Provide the (X, Y) coordinate of the cell's center where the given text is located.  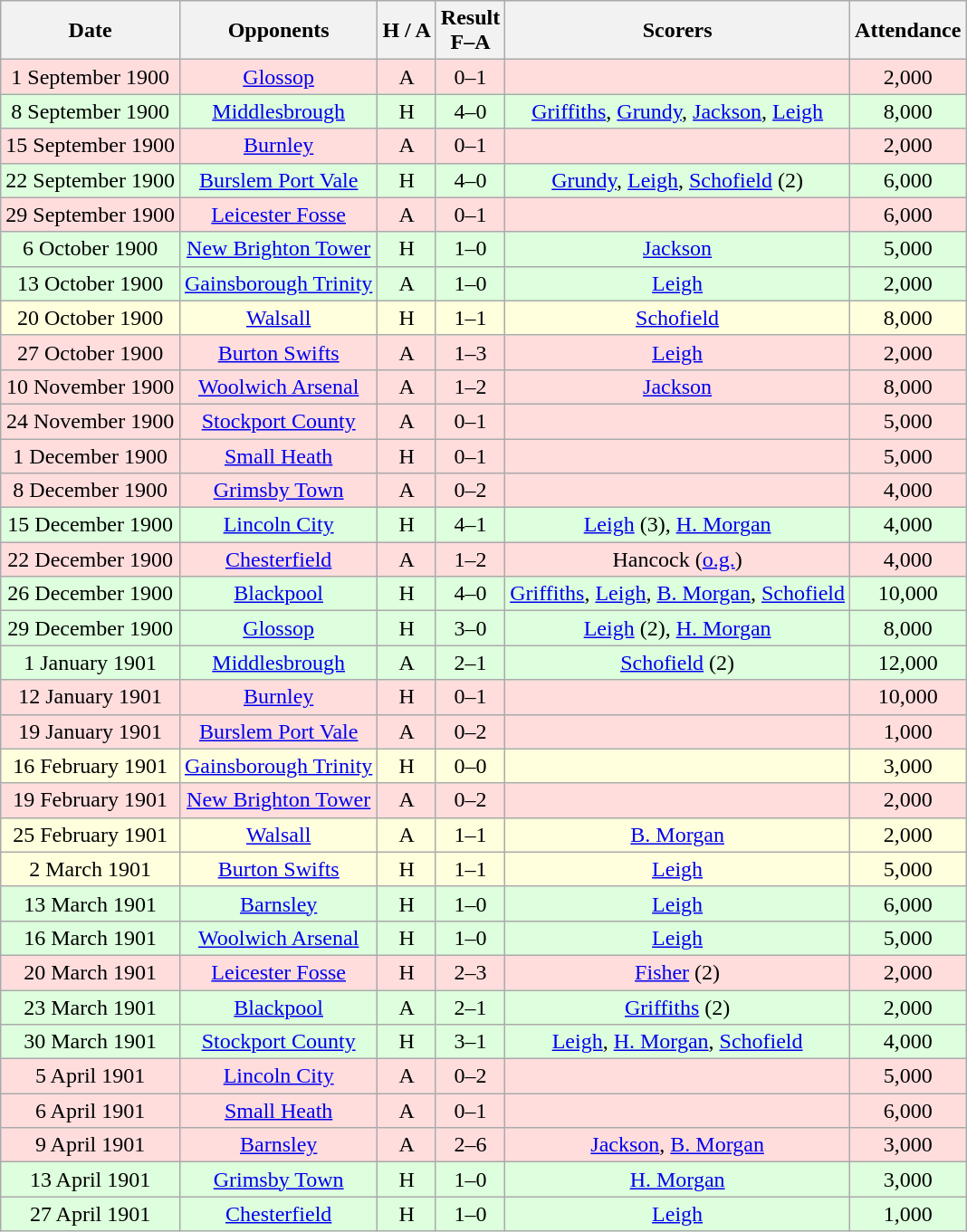
2 March 1901 (91, 869)
6 April 1901 (91, 1111)
Grundy, Leigh, Schofield (2) (677, 180)
15 December 1900 (91, 525)
1–3 (470, 352)
B. Morgan (677, 835)
3–1 (470, 1042)
0–0 (470, 766)
Griffiths, Grundy, Jackson, Leigh (677, 111)
20 October 1900 (91, 318)
Schofield (2) (677, 663)
24 November 1900 (91, 421)
13 October 1900 (91, 283)
1 September 1900 (91, 77)
H. Morgan (677, 1179)
22 September 1900 (91, 180)
29 September 1900 (91, 215)
10 November 1900 (91, 387)
9 April 1901 (91, 1145)
16 February 1901 (91, 766)
Scorers (677, 31)
H / A (407, 31)
29 December 1900 (91, 628)
20 March 1901 (91, 972)
8 September 1900 (91, 111)
12,000 (908, 663)
Opponents (278, 31)
27 October 1900 (91, 352)
2–6 (470, 1145)
Attendance (908, 31)
5 April 1901 (91, 1076)
30 March 1901 (91, 1042)
1 January 1901 (91, 663)
19 February 1901 (91, 800)
22 December 1900 (91, 559)
12 January 1901 (91, 697)
Date (91, 31)
4–1 (470, 525)
1 December 1900 (91, 455)
ResultF–A (470, 31)
Leigh, H. Morgan, Schofield (677, 1042)
13 March 1901 (91, 903)
Leigh (3), H. Morgan (677, 525)
Fisher (2) (677, 972)
13 April 1901 (91, 1179)
Griffiths, Leigh, B. Morgan, Schofield (677, 594)
23 March 1901 (91, 1008)
25 February 1901 (91, 835)
Griffiths (2) (677, 1008)
16 March 1901 (91, 938)
26 December 1900 (91, 594)
27 April 1901 (91, 1214)
Jackson, B. Morgan (677, 1145)
19 January 1901 (91, 731)
15 September 1900 (91, 146)
6 October 1900 (91, 249)
Schofield (677, 318)
Hancock (o.g.) (677, 559)
8 December 1900 (91, 491)
3–0 (470, 628)
Leigh (2), H. Morgan (677, 628)
2–3 (470, 972)
